From the cell containing the given text, extract its center point as (x, y) coordinate. 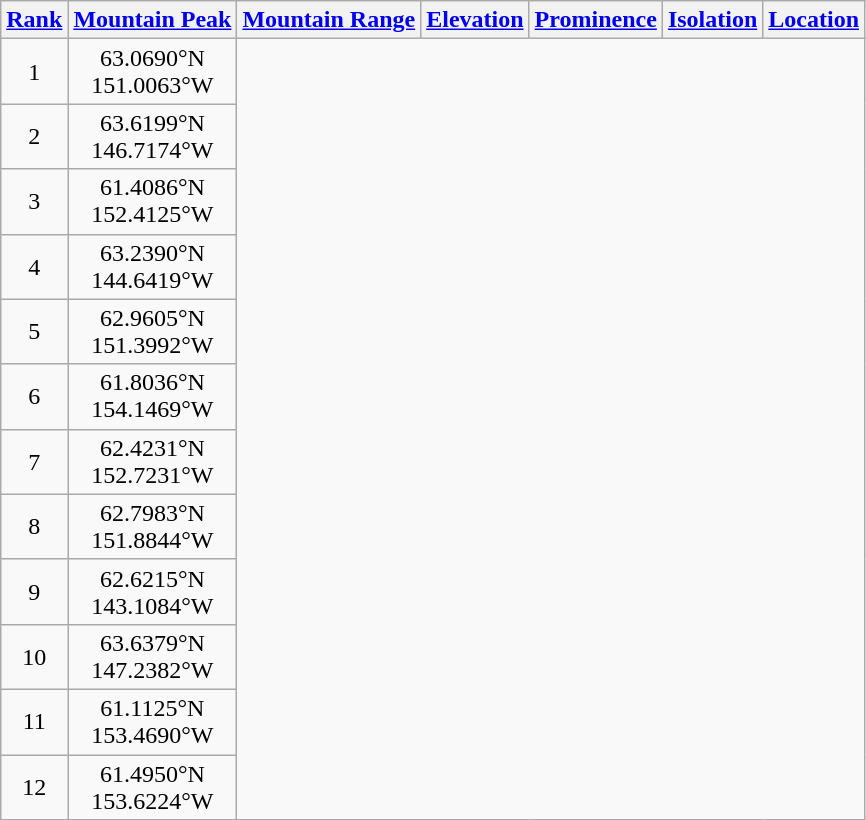
6 (34, 396)
62.6215°N143.1084°W (152, 592)
62.4231°N152.7231°W (152, 462)
Elevation (475, 20)
63.6199°N146.7174°W (152, 136)
10 (34, 656)
11 (34, 722)
Rank (34, 20)
61.1125°N153.4690°W (152, 722)
63.0690°N151.0063°W (152, 72)
9 (34, 592)
63.6379°N147.2382°W (152, 656)
61.4086°N152.4125°W (152, 202)
63.2390°N144.6419°W (152, 266)
3 (34, 202)
Prominence (596, 20)
2 (34, 136)
62.9605°N151.3992°W (152, 332)
12 (34, 786)
7 (34, 462)
Mountain Range (329, 20)
Mountain Peak (152, 20)
Location (814, 20)
1 (34, 72)
5 (34, 332)
4 (34, 266)
61.8036°N154.1469°W (152, 396)
8 (34, 526)
Isolation (712, 20)
61.4950°N153.6224°W (152, 786)
62.7983°N151.8844°W (152, 526)
